Determine the [X, Y] coordinate at the center of the cell enclosing the given text.  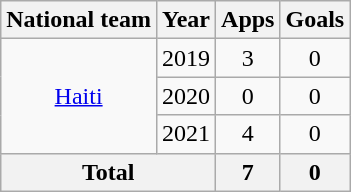
3 [248, 58]
2020 [186, 96]
Haiti [79, 96]
Total [108, 172]
2021 [186, 134]
Goals [315, 20]
4 [248, 134]
7 [248, 172]
Apps [248, 20]
National team [79, 20]
2019 [186, 58]
Year [186, 20]
